Find where the given text appears and provide that cell's center as (x, y) coordinate. 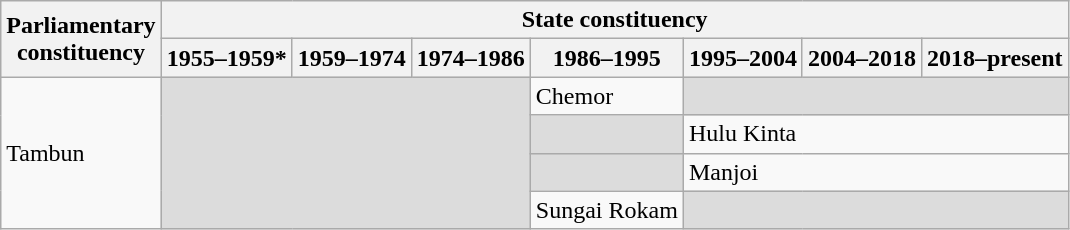
Manjoi (876, 172)
Sungai Rokam (606, 210)
1986–1995 (606, 58)
1995–2004 (742, 58)
1974–1986 (470, 58)
State constituency (614, 20)
Chemor (606, 96)
2018–present (994, 58)
1955–1959* (226, 58)
Hulu Kinta (876, 134)
Tambun (81, 153)
Parliamentaryconstituency (81, 39)
2004–2018 (862, 58)
1959–1974 (352, 58)
